Scan for the cell matching the given text and deliver its (x, y) coordinate at center. 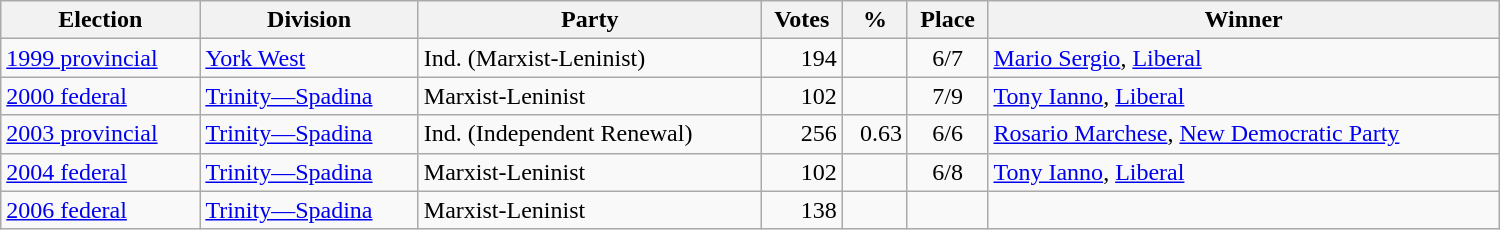
7/9 (948, 96)
Winner (1244, 20)
6/7 (948, 58)
Ind. (Independent Renewal) (590, 134)
% (874, 20)
6/8 (948, 172)
Rosario Marchese, New Democratic Party (1244, 134)
York West (309, 58)
Place (948, 20)
Party (590, 20)
Mario Sergio, Liberal (1244, 58)
Votes (802, 20)
256 (802, 134)
2003 provincial (100, 134)
2000 federal (100, 96)
0.63 (874, 134)
6/6 (948, 134)
2004 federal (100, 172)
138 (802, 210)
1999 provincial (100, 58)
2006 federal (100, 210)
Election (100, 20)
194 (802, 58)
Ind. (Marxist-Leninist) (590, 58)
Division (309, 20)
